Determine the (X, Y) coordinate at the center of the cell enclosing the given text.  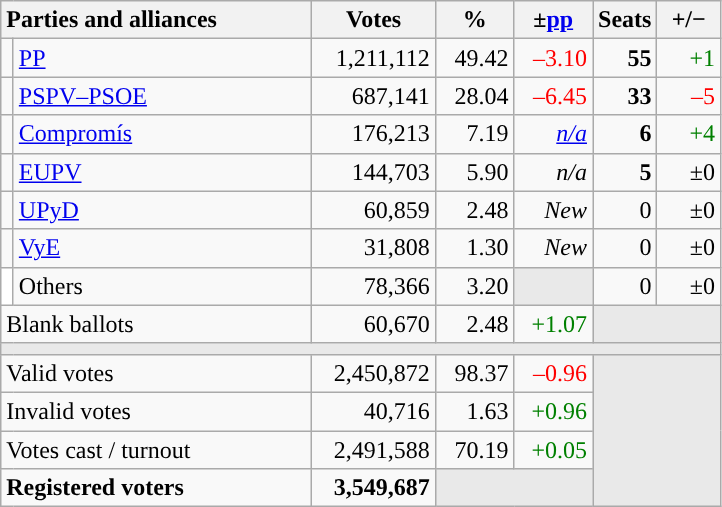
+1.07 (554, 324)
3,549,687 (374, 488)
7.19 (474, 134)
Others (162, 286)
49.42 (474, 58)
1,211,112 (374, 58)
98.37 (474, 373)
28.04 (474, 96)
+1 (689, 58)
–0.96 (554, 373)
Votes (374, 20)
55 (624, 58)
40,716 (374, 411)
+4 (689, 134)
VyE (162, 248)
Blank ballots (156, 324)
6 (624, 134)
+0.05 (554, 449)
Registered voters (156, 488)
Compromís (162, 134)
–6.45 (554, 96)
PP (162, 58)
60,859 (374, 210)
2,450,872 (374, 373)
EUPV (162, 172)
176,213 (374, 134)
144,703 (374, 172)
Valid votes (156, 373)
3.20 (474, 286)
31,808 (374, 248)
5.90 (474, 172)
1.63 (474, 411)
+0.96 (554, 411)
+/− (689, 20)
UPyD (162, 210)
60,670 (374, 324)
% (474, 20)
Invalid votes (156, 411)
Votes cast / turnout (156, 449)
33 (624, 96)
–5 (689, 96)
Parties and alliances (156, 20)
–3.10 (554, 58)
1.30 (474, 248)
PSPV–PSOE (162, 96)
78,366 (374, 286)
687,141 (374, 96)
Seats (624, 20)
70.19 (474, 449)
2,491,588 (374, 449)
5 (624, 172)
±pp (554, 20)
